Return [x, y] of the center of cell containing provided text 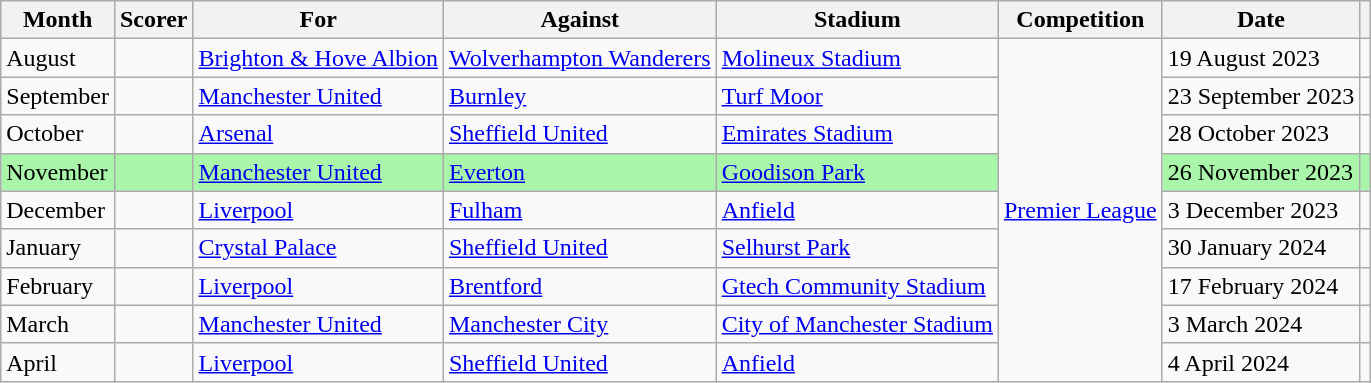
Wolverhampton Wanderers [580, 58]
Turf Moor [857, 96]
30 January 2024 [1261, 248]
Fulham [580, 210]
3 March 2024 [1261, 324]
Month [58, 20]
Premier League [1080, 210]
Molineux Stadium [857, 58]
February [58, 286]
19 August 2023 [1261, 58]
Everton [580, 172]
17 February 2024 [1261, 286]
Date [1261, 20]
January [58, 248]
Burnley [580, 96]
August [58, 58]
Stadium [857, 20]
November [58, 172]
City of Manchester Stadium [857, 324]
Scorer [154, 20]
Manchester City [580, 324]
Crystal Palace [318, 248]
26 November 2023 [1261, 172]
Goodison Park [857, 172]
Brighton & Hove Albion [318, 58]
December [58, 210]
October [58, 134]
23 September 2023 [1261, 96]
3 December 2023 [1261, 210]
Emirates Stadium [857, 134]
28 October 2023 [1261, 134]
Arsenal [318, 134]
April [58, 362]
4 April 2024 [1261, 362]
September [58, 96]
Brentford [580, 286]
Selhurst Park [857, 248]
March [58, 324]
Competition [1080, 20]
Against [580, 20]
Gtech Community Stadium [857, 286]
For [318, 20]
